For the text-containing cell, return its midpoint in [x, y] coordinate format. 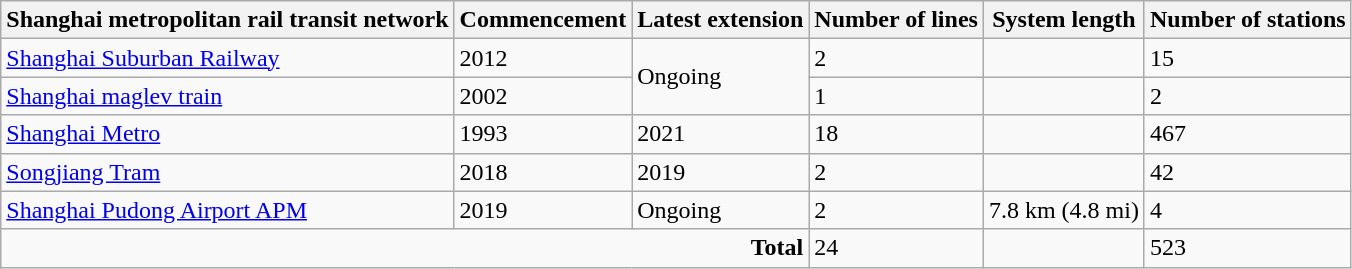
Number of stations [1248, 20]
Latest extension [720, 20]
2012 [543, 58]
Shanghai Pudong Airport APM [228, 210]
Shanghai Suburban Railway [228, 58]
Total [405, 248]
Songjiang Tram [228, 172]
2018 [543, 172]
Commencement [543, 20]
42 [1248, 172]
15 [1248, 58]
523 [1248, 248]
467 [1248, 134]
Shanghai maglev train [228, 96]
Shanghai Metro [228, 134]
2021 [720, 134]
24 [896, 248]
18 [896, 134]
4 [1248, 210]
Shanghai metropolitan rail transit network [228, 20]
System length [1064, 20]
2002 [543, 96]
1 [896, 96]
7.8 km (4.8 mi) [1064, 210]
Number of lines [896, 20]
1993 [543, 134]
